Identify which cell holds the provided text, then report its [x, y] central coordinate. 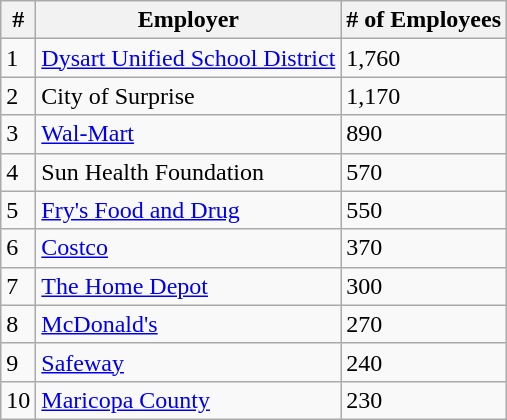
6 [18, 248]
890 [424, 134]
Employer [188, 20]
8 [18, 324]
Costco [188, 248]
# [18, 20]
230 [424, 400]
Wal-Mart [188, 134]
Maricopa County [188, 400]
2 [18, 96]
The Home Depot [188, 286]
McDonald's [188, 324]
# of Employees [424, 20]
5 [18, 210]
270 [424, 324]
10 [18, 400]
9 [18, 362]
550 [424, 210]
1 [18, 58]
240 [424, 362]
3 [18, 134]
370 [424, 248]
Sun Health Foundation [188, 172]
1,170 [424, 96]
300 [424, 286]
Fry's Food and Drug [188, 210]
Safeway [188, 362]
1,760 [424, 58]
570 [424, 172]
7 [18, 286]
City of Surprise [188, 96]
Dysart Unified School District [188, 58]
4 [18, 172]
